Determine the (X, Y) coordinate at the center of the cell enclosing the given text.  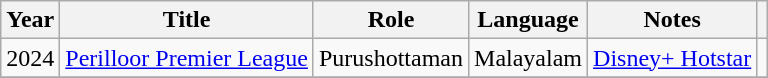
Purushottaman (390, 58)
Language (528, 20)
Malayalam (528, 58)
Year (30, 20)
Disney+ Hotstar (672, 58)
Title (187, 20)
Role (390, 20)
Notes (672, 20)
Perilloor Premier League (187, 58)
2024 (30, 58)
